Detect which cell encompasses the target text, then output its (x, y) center coordinate. 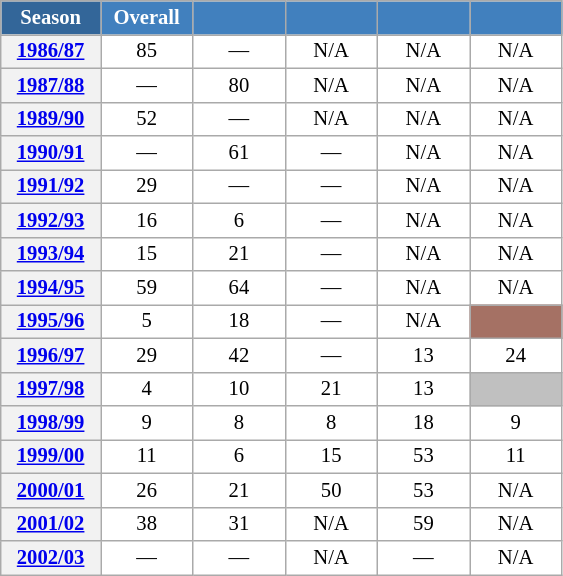
64 (239, 287)
2002/03 (51, 557)
24 (516, 355)
1989/90 (51, 119)
38 (146, 524)
31 (239, 524)
42 (239, 355)
1992/93 (51, 220)
1986/87 (51, 51)
52 (146, 119)
Season (51, 17)
1998/99 (51, 423)
1995/96 (51, 321)
5 (146, 321)
1993/94 (51, 254)
1994/95 (51, 287)
1991/92 (51, 186)
1987/88 (51, 85)
61 (239, 153)
80 (239, 85)
26 (146, 490)
2000/01 (51, 490)
1990/91 (51, 153)
2001/02 (51, 524)
4 (146, 389)
10 (239, 389)
1999/00 (51, 456)
Overall (146, 17)
85 (146, 51)
50 (331, 490)
16 (146, 220)
1996/97 (51, 355)
1997/98 (51, 389)
